Extract the [x, y] coordinate from the center of the cell holding the provided text.  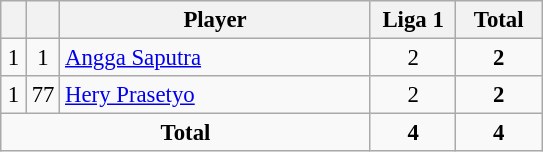
Liga 1 [413, 20]
Angga Saputra [216, 58]
77 [42, 95]
Hery Prasetyo [216, 95]
Player [216, 20]
